Provide the [X, Y] coordinate of the cell's center where the given text is located.  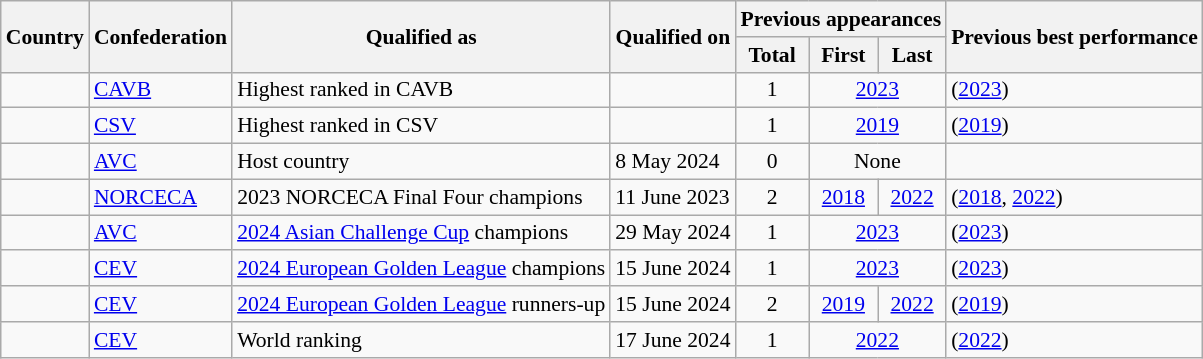
11 June 2023 [672, 197]
8 May 2024 [672, 162]
Highest ranked in CAVB [421, 90]
Qualified as [421, 36]
2024 European Golden League champions [421, 269]
(2018, 2022) [1074, 197]
Previous appearances [842, 19]
NORCECA [160, 197]
None [878, 162]
2023 NORCECA Final Four champions [421, 197]
Qualified on [672, 36]
Previous best performance [1074, 36]
2018 [844, 197]
17 June 2024 [672, 340]
Last [912, 55]
Confederation [160, 36]
29 May 2024 [672, 233]
Total [772, 55]
2024 European Golden League runners-up [421, 304]
CSV [160, 126]
CAVB [160, 90]
World ranking [421, 340]
Country [45, 36]
(2022) [1074, 340]
2024 Asian Challenge Cup champions [421, 233]
0 [772, 162]
Highest ranked in CSV [421, 126]
Host country [421, 162]
First [844, 55]
